For the text-containing cell, return its midpoint in (X, Y) coordinate format. 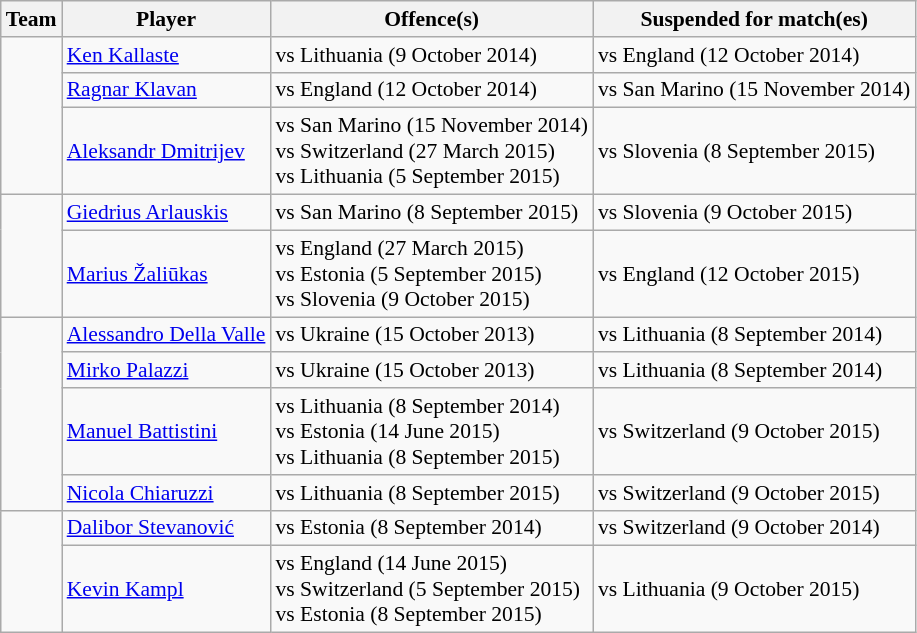
vs England (14 June 2015) vs Switzerland (5 September 2015) vs Estonia (8 September 2015) (431, 590)
vs Lithuania (8 September 2014) vs Estonia (14 June 2015) vs Lithuania (8 September 2015) (431, 432)
vs Lithuania (9 October 2015) (754, 590)
Ragnar Klavan (166, 90)
vs Lithuania (9 October 2014) (431, 55)
Nicola Chiaruzzi (166, 493)
Suspended for match(es) (754, 19)
Team (32, 19)
vs England (27 March 2015) vs Estonia (5 September 2015) vs Slovenia (9 October 2015) (431, 274)
vs Slovenia (8 September 2015) (754, 152)
vs Switzerland (9 October 2014) (754, 528)
vs Lithuania (8 September 2015) (431, 493)
Manuel Battistini (166, 432)
Player (166, 19)
Marius Žaliūkas (166, 274)
vs San Marino (15 November 2014) vs Switzerland (27 March 2015) vs Lithuania (5 September 2015) (431, 152)
Giedrius Arlauskis (166, 213)
vs San Marino (8 September 2015) (431, 213)
vs Slovenia (9 October 2015) (754, 213)
vs Estonia (8 September 2014) (431, 528)
Ken Kallaste (166, 55)
Mirko Palazzi (166, 371)
Kevin Kampl (166, 590)
Dalibor Stevanović (166, 528)
vs England (12 October 2015) (754, 274)
Alessandro Della Valle (166, 335)
vs San Marino (15 November 2014) (754, 90)
Offence(s) (431, 19)
Aleksandr Dmitrijev (166, 152)
